From the cell containing the given text, extract its center point as [X, Y] coordinate. 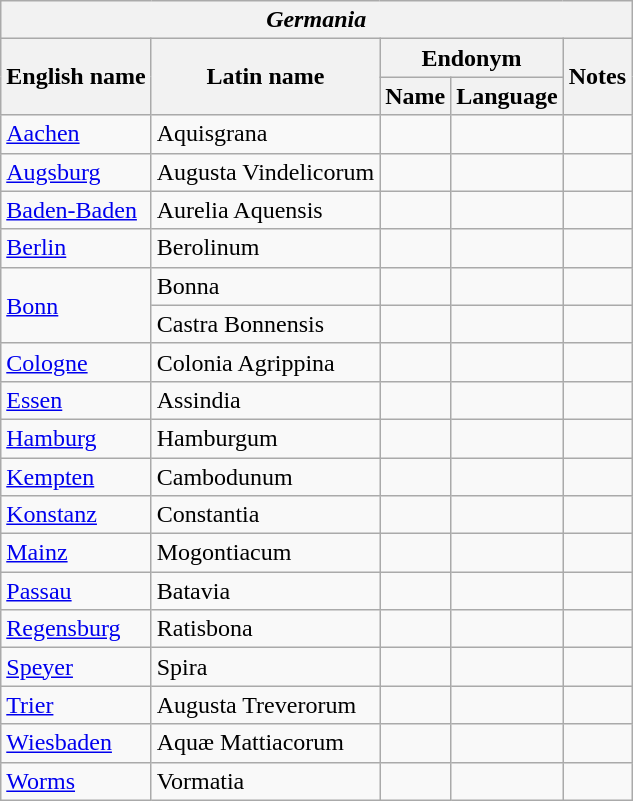
Language [507, 96]
Bonn [76, 305]
Aachen [76, 134]
Augusta Vindelicorum [265, 172]
Augusta Treverorum [265, 705]
Speyer [76, 667]
Kempten [76, 477]
Aurelia Aquensis [265, 210]
Vormatia [265, 781]
Assindia [265, 400]
Essen [76, 400]
Mainz [76, 553]
Mogontiacum [265, 553]
Augsburg [76, 172]
Notes [597, 77]
Castra Bonnensis [265, 324]
Cologne [76, 362]
Endonym [472, 58]
Ratisbona [265, 629]
Berlin [76, 248]
Worms [76, 781]
Konstanz [76, 515]
Germania [316, 20]
Spira [265, 667]
Bonna [265, 286]
Berolinum [265, 248]
Wiesbaden [76, 743]
Latin name [265, 77]
Regensburg [76, 629]
Aquæ Mattiacorum [265, 743]
Cambodunum [265, 477]
Constantia [265, 515]
Hamburg [76, 438]
Colonia Agrippina [265, 362]
Baden-Baden [76, 210]
Hamburgum [265, 438]
Name [416, 96]
Trier [76, 705]
English name [76, 77]
Batavia [265, 591]
Passau [76, 591]
Aquisgrana [265, 134]
